Detect which cell encompasses the target text, then output its [x, y] center coordinate. 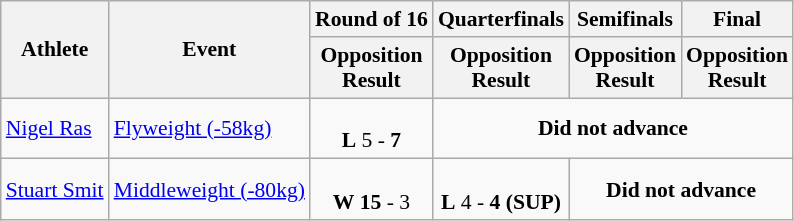
L 4 - 4 (SUP) [501, 190]
Semifinals [625, 19]
Event [210, 50]
Nigel Ras [55, 128]
Flyweight (-58kg) [210, 128]
Stuart Smit [55, 190]
L 5 - 7 [372, 128]
W 15 - 3 [372, 190]
Final [737, 19]
Round of 16 [372, 19]
Athlete [55, 50]
Quarterfinals [501, 19]
Middleweight (-80kg) [210, 190]
